Locate the cell with the specified text and output its (x, y) center coordinate. 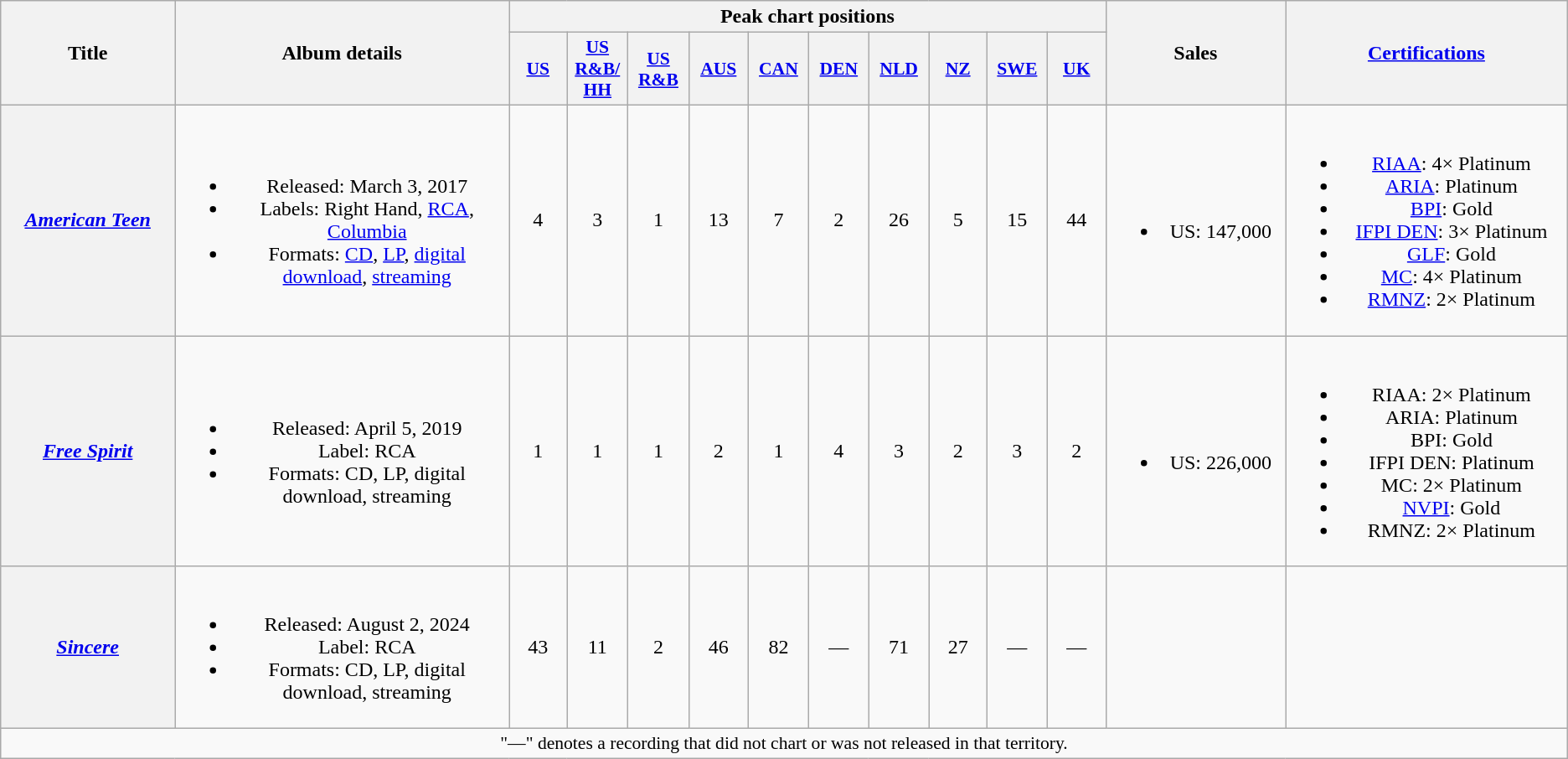
71 (899, 648)
Peak chart positions (807, 17)
DEN (838, 69)
7 (778, 219)
RIAA: 2× PlatinumARIA: PlatinumBPI: GoldIFPI DEN: PlatinumMC: 2× PlatinumNVPI: GoldRMNZ: 2× Platinum (1427, 451)
"—" denotes a recording that did not chart or was not released in that territory. (784, 744)
5 (958, 219)
RIAA: 4× PlatinumARIA: PlatinumBPI: GoldIFPI DEN: 3× PlatinumGLF: GoldMC: 4× PlatinumRMNZ: 2× Platinum (1427, 219)
27 (958, 648)
UK (1076, 69)
Album details (342, 54)
CAN (778, 69)
Certifications (1427, 54)
US: 147,000 (1195, 219)
USR&B/HH (598, 69)
NZ (958, 69)
Sincere (88, 648)
26 (899, 219)
AUS (719, 69)
46 (719, 648)
US: 226,000 (1195, 451)
44 (1076, 219)
American Teen (88, 219)
SWE (1017, 69)
15 (1017, 219)
Title (88, 54)
43 (538, 648)
82 (778, 648)
11 (598, 648)
13 (719, 219)
US (538, 69)
Sales (1195, 54)
NLD (899, 69)
Free Spirit (88, 451)
Released: August 2, 2024Label: RCAFormats: CD, LP, digital download, streaming (342, 648)
Released: April 5, 2019Label: RCAFormats: CD, LP, digital download, streaming (342, 451)
US R&B (658, 69)
Released: March 3, 2017Labels: Right Hand, RCA, ColumbiaFormats: CD, LP, digital download, streaming (342, 219)
